Locate the cell with the specified text and output its [X, Y] center coordinate. 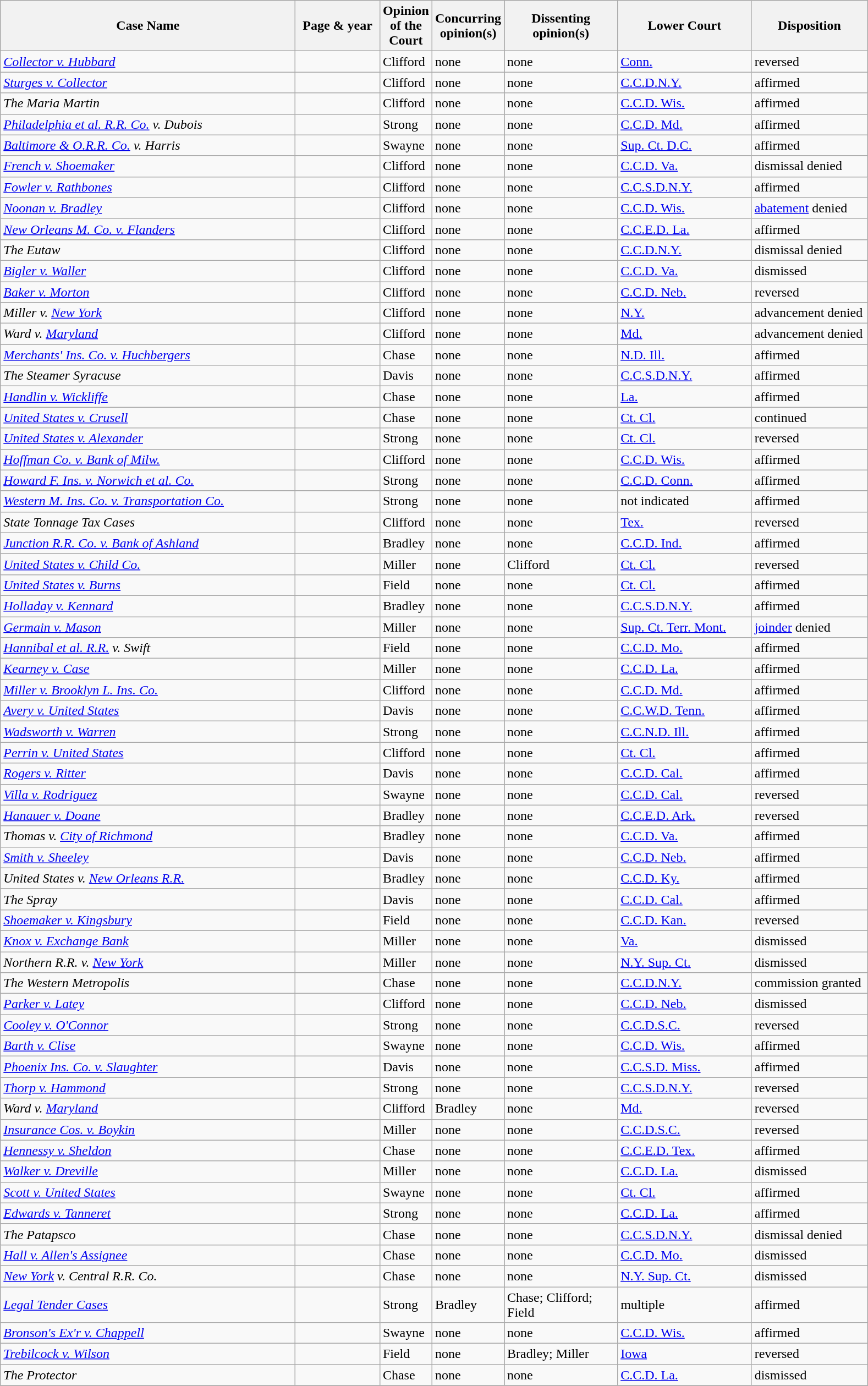
N.D. Ill. [685, 355]
Villa v. Rodriguez [148, 795]
State Tonnage Tax Cases [148, 522]
Kearney v. Case [148, 669]
La. [685, 397]
Handlin v. Wickliffe [148, 397]
Bradley; Miller [561, 1354]
Legal Tender Cases [148, 1304]
Lower Court [685, 26]
Page & year [338, 26]
Western M. Ins. Co. v. Transportation Co. [148, 501]
Edwards v. Tanneret [148, 1213]
Tex. [685, 522]
C.C.N.D. Ill. [685, 732]
C.C.D. Ind. [685, 543]
commission granted [810, 983]
Shoemaker v. Kingsbury [148, 920]
Conn. [685, 62]
multiple [685, 1304]
The Steamer Syracuse [148, 376]
Collector v. Hubbard [148, 62]
The Patapsco [148, 1234]
Dissenting opinion(s) [561, 26]
United States v. Alexander [148, 439]
Junction R.R. Co. v. Bank of Ashland [148, 543]
The Spray [148, 899]
Concurring opinion(s) [468, 26]
United States v. Burns [148, 585]
Walker v. Dreville [148, 1171]
Hall v. Allen's Assignee [148, 1255]
Case Name [148, 26]
Scott v. United States [148, 1192]
Knox v. Exchange Bank [148, 941]
The Western Metropolis [148, 983]
Hoffman Co. v. Bank of Milw. [148, 459]
United States v. New Orleans R.R. [148, 878]
abatement denied [810, 208]
The Maria Martin [148, 103]
C.C.D. Ky. [685, 878]
C.C.S.D. Miss. [685, 1067]
Thomas v. City of Richmond [148, 836]
New Orleans M. Co. v. Flanders [148, 229]
Merchants' Ins. Co. v. Huchbergers [148, 355]
Chase; Clifford; Field [561, 1304]
Northern R.R. v. New York [148, 962]
Thorp v. Hammond [148, 1088]
French v. Shoemaker [148, 166]
Bronson's Ex'r v. Chappell [148, 1333]
Miller v. Brooklyn L. Ins. Co. [148, 690]
Perrin v. United States [148, 753]
C.C.D. Conn. [685, 480]
Hanauer v. Doane [148, 815]
United States v. Child Co. [148, 564]
C.C.W.D. Tenn. [685, 711]
not indicated [685, 501]
Opinion of the Court [406, 26]
C.C.E.D. La. [685, 229]
Germain v. Mason [148, 627]
The Protector [148, 1375]
Cooley v. O'Connor [148, 1025]
Sup. Ct. Terr. Mont. [685, 627]
Philadelphia et al. R.R. Co. v. Dubois [148, 124]
Hannibal et al. R.R. v. Swift [148, 648]
Barth v. Clise [148, 1046]
United States v. Crusell [148, 418]
Baltimore & O.R.R. Co. v. Harris [148, 145]
Insurance Cos. v. Boykin [148, 1130]
Holladay v. Kennard [148, 606]
Sup. Ct. D.C. [685, 145]
Hennessy v. Sheldon [148, 1151]
Iowa [685, 1354]
Trebilcock v. Wilson [148, 1354]
continued [810, 418]
Baker v. Morton [148, 292]
New York v. Central R.R. Co. [148, 1276]
C.C.D. Kan. [685, 920]
Miller v. New York [148, 313]
Avery v. United States [148, 711]
Phoenix Ins. Co. v. Slaughter [148, 1067]
Smith v. Sheeley [148, 857]
Disposition [810, 26]
Rogers v. Ritter [148, 774]
Sturges v. Collector [148, 83]
Fowler v. Rathbones [148, 187]
Howard F. Ins. v. Norwich et al. Co. [148, 480]
C.C.E.D. Ark. [685, 815]
C.C.E.D. Tex. [685, 1151]
The Eutaw [148, 250]
joinder denied [810, 627]
Parker v. Latey [148, 1004]
Noonan v. Bradley [148, 208]
N.Y. [685, 313]
Wadsworth v. Warren [148, 732]
Va. [685, 941]
Bigler v. Waller [148, 271]
